Extract the (x, y) coordinate from the center of the cell holding the provided text.  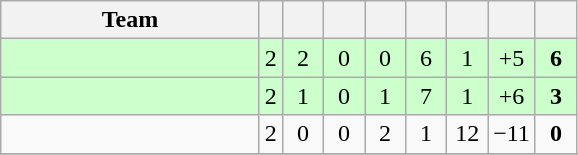
12 (468, 134)
Team (130, 20)
+6 (512, 96)
7 (426, 96)
−11 (512, 134)
3 (556, 96)
+5 (512, 58)
